Find where the given text appears and provide that cell's center as [x, y] coordinate. 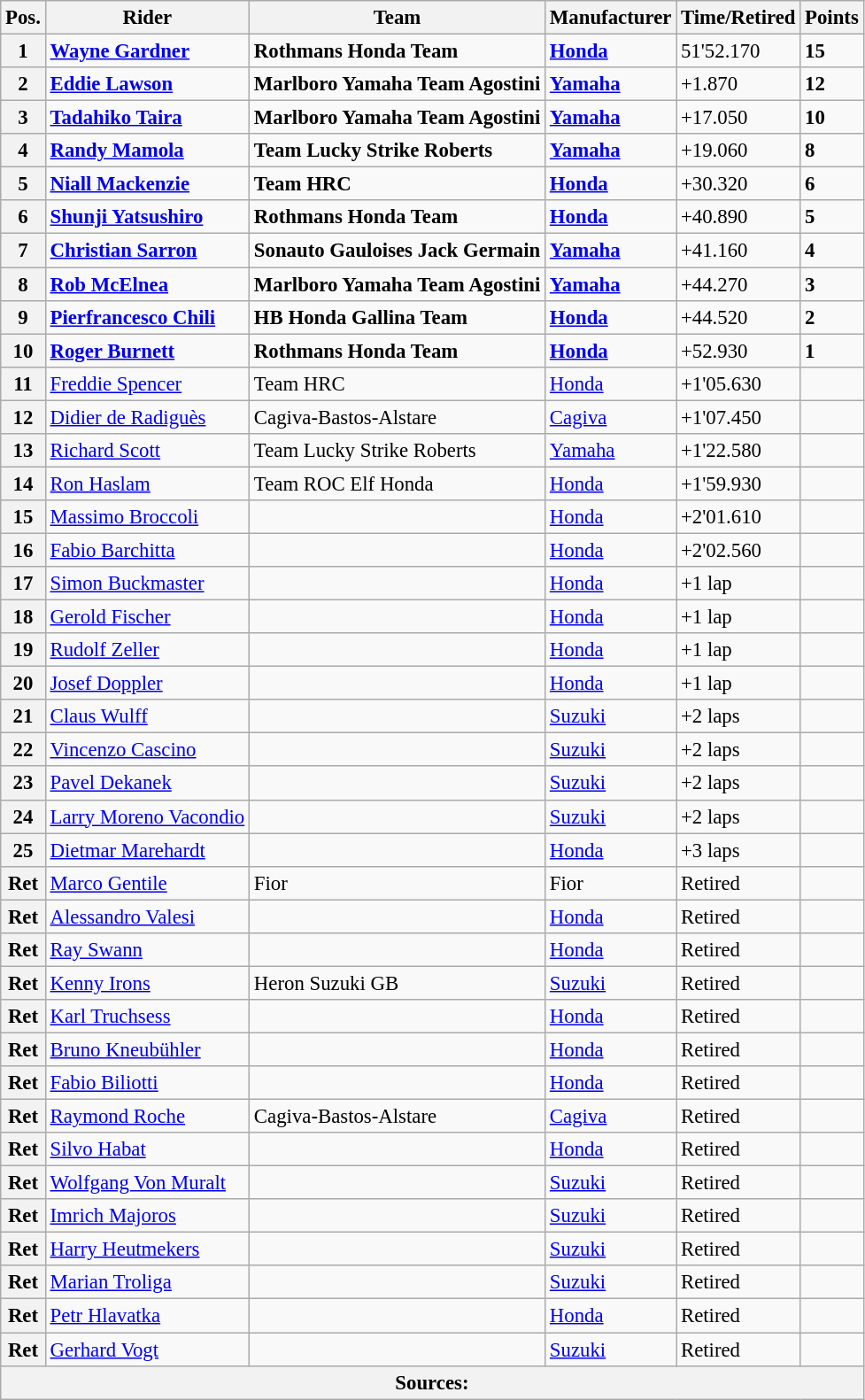
18 [23, 617]
Christian Sarron [147, 251]
17 [23, 584]
+2'02.560 [738, 550]
Rider [147, 18]
Bruno Kneubühler [147, 1049]
Pierfrancesco Chili [147, 317]
Rudolf Zeller [147, 650]
+17.050 [738, 118]
Simon Buckmaster [147, 584]
11 [23, 383]
Team [398, 18]
Silvo Habat [147, 1149]
+40.890 [738, 217]
Sonauto Gauloises Jack Germain [398, 251]
Imrich Majoros [147, 1216]
Kenny Irons [147, 983]
Ron Haslam [147, 483]
Marco Gentile [147, 883]
+3 laps [738, 850]
25 [23, 850]
Gerhard Vogt [147, 1350]
+52.930 [738, 351]
Gerold Fischer [147, 617]
Richard Scott [147, 451]
HB Honda Gallina Team [398, 317]
Shunji Yatsushiro [147, 217]
7 [23, 251]
Claus Wulff [147, 716]
Team ROC Elf Honda [398, 483]
20 [23, 684]
Karl Truchsess [147, 1017]
Josef Doppler [147, 684]
Rob McElnea [147, 284]
Petr Hlavatka [147, 1316]
Raymond Roche [147, 1117]
Freddie Spencer [147, 383]
19 [23, 650]
Niall Mackenzie [147, 184]
14 [23, 483]
21 [23, 716]
9 [23, 317]
Fabio Barchitta [147, 550]
Dietmar Marehardt [147, 850]
Alessandro Valesi [147, 917]
Manufacturer [611, 18]
Fabio Biliotti [147, 1083]
Time/Retired [738, 18]
+41.160 [738, 251]
13 [23, 451]
+44.270 [738, 284]
Pavel Dekanek [147, 784]
Roger Burnett [147, 351]
+30.320 [738, 184]
Larry Moreno Vacondio [147, 816]
Harry Heutmekers [147, 1249]
Ray Swann [147, 950]
22 [23, 750]
Marian Troliga [147, 1283]
Wayne Gardner [147, 51]
Wolfgang Von Muralt [147, 1183]
+1'07.450 [738, 417]
+1'22.580 [738, 451]
+44.520 [738, 317]
Vincenzo Cascino [147, 750]
+1.870 [738, 84]
+2'01.610 [738, 517]
Didier de Radiguès [147, 417]
Massimo Broccoli [147, 517]
16 [23, 550]
+19.060 [738, 151]
Heron Suzuki GB [398, 983]
23 [23, 784]
24 [23, 816]
+1'05.630 [738, 383]
Pos. [23, 18]
+1'59.930 [738, 483]
51'52.170 [738, 51]
Sources: [432, 1382]
Eddie Lawson [147, 84]
Points [832, 18]
Tadahiko Taira [147, 118]
Randy Mamola [147, 151]
